Detect which cell encompasses the target text, then output its (x, y) center coordinate. 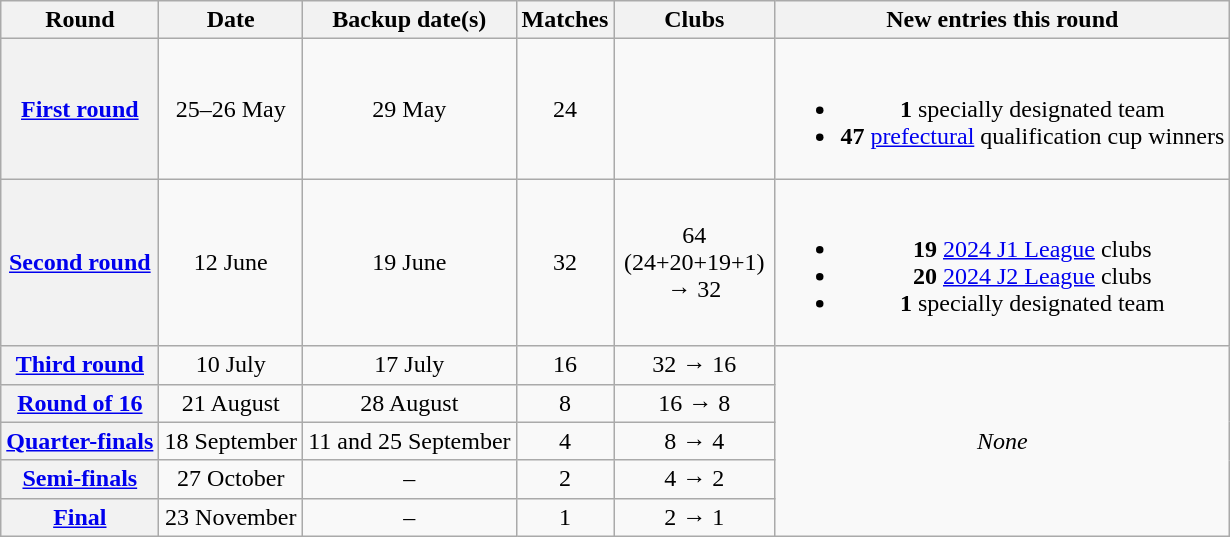
Backup date(s) (410, 20)
8 (565, 403)
Round (80, 20)
4 (565, 441)
11 and 25 September (410, 441)
New entries this round (1002, 20)
Date (231, 20)
First round (80, 109)
Clubs (694, 20)
Third round (80, 365)
21 August (231, 403)
1 (565, 517)
Quarter-finals (80, 441)
23 November (231, 517)
12 June (231, 262)
19 2024 J1 League clubs20 2024 J2 League clubs1 specially designated team (1002, 262)
16 → 8 (694, 403)
19 June (410, 262)
28 August (410, 403)
Final (80, 517)
1 specially designated team47 prefectural qualification cup winners (1002, 109)
8 → 4 (694, 441)
18 September (231, 441)
32 → 16 (694, 365)
Second round (80, 262)
24 (565, 109)
4 → 2 (694, 479)
Matches (565, 20)
16 (565, 365)
Round of 16 (80, 403)
Semi-finals (80, 479)
25–26 May (231, 109)
64 (24+20+19+1) → 32 (694, 262)
None (1002, 441)
2 (565, 479)
29 May (410, 109)
32 (565, 262)
27 October (231, 479)
17 July (410, 365)
10 July (231, 365)
2 → 1 (694, 517)
